Identify which cell holds the provided text, then report its (X, Y) central coordinate. 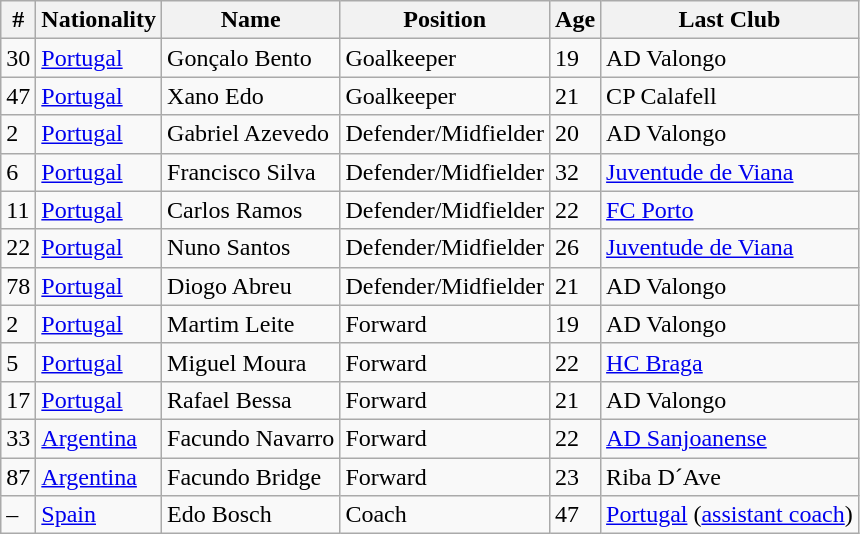
Facundo Navarro (251, 438)
23 (576, 477)
30 (18, 58)
Facundo Bridge (251, 477)
11 (18, 210)
6 (18, 172)
87 (18, 477)
Rafael Bessa (251, 400)
5 (18, 362)
Miguel Moura (251, 362)
17 (18, 400)
Riba D´Ave (730, 477)
Gonçalo Bento (251, 58)
CP Calafell (730, 96)
Portugal (assistant coach) (730, 515)
33 (18, 438)
Position (445, 20)
Gabriel Azevedo (251, 134)
Edo Bosch (251, 515)
78 (18, 286)
FC Porto (730, 210)
Francisco Silva (251, 172)
Nationality (99, 20)
Diogo Abreu (251, 286)
Age (576, 20)
AD Sanjoanense (730, 438)
– (18, 515)
# (18, 20)
Last Club (730, 20)
20 (576, 134)
Name (251, 20)
Spain (99, 515)
Carlos Ramos (251, 210)
Xano Edo (251, 96)
Martim Leite (251, 324)
Nuno Santos (251, 248)
Coach (445, 515)
26 (576, 248)
32 (576, 172)
HC Braga (730, 362)
